Output the (X, Y) coordinate of the center of the cell containing the given text.  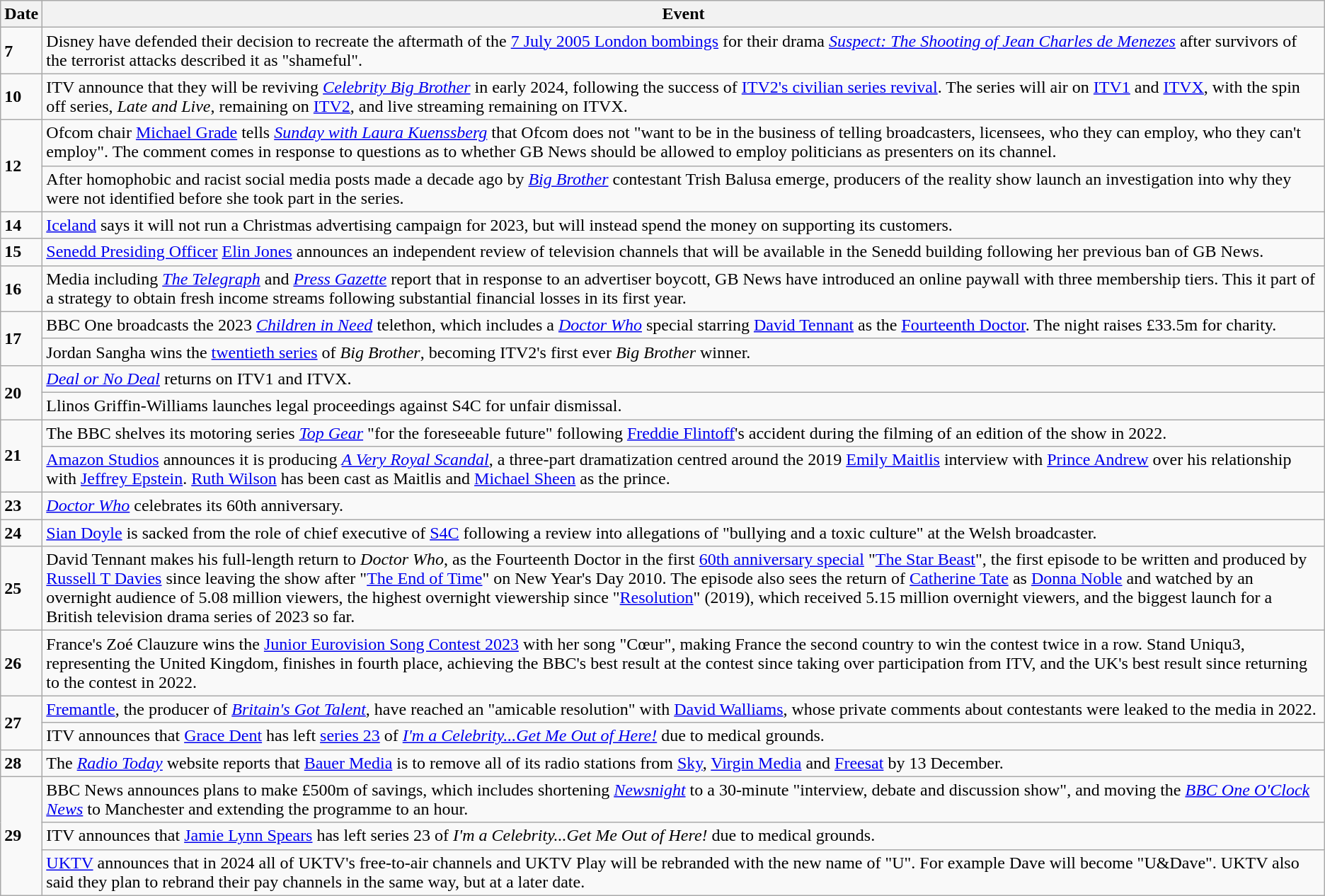
10 (21, 96)
20 (21, 392)
Jordan Sangha wins the twentieth series of Big Brother, becoming ITV2's first ever Big Brother winner. (684, 352)
17 (21, 338)
23 (21, 506)
ITV announces that Grace Dent has left series 23 of I'm a Celebrity...Get Me Out of Here! due to medical grounds. (684, 736)
12 (21, 166)
26 (21, 663)
Deal or No Deal returns on ITV1 and ITVX. (684, 379)
24 (21, 533)
16 (21, 289)
7 (21, 51)
29 (21, 836)
ITV announces that Jamie Lynn Spears has left series 23 of I'm a Celebrity...Get Me Out of Here! due to medical grounds. (684, 836)
14 (21, 225)
27 (21, 723)
Doctor Who celebrates its 60th anniversary. (684, 506)
Llinos Griffin-Williams launches legal proceedings against S4C for unfair dismissal. (684, 406)
Event (684, 14)
15 (21, 252)
25 (21, 589)
The Radio Today website reports that Bauer Media is to remove all of its radio stations from Sky, Virgin Media and Freesat by 13 December. (684, 763)
Iceland says it will not run a Christmas advertising campaign for 2023, but will instead spend the money on supporting its customers. (684, 225)
Date (21, 14)
28 (21, 763)
21 (21, 456)
